Locate the cell with the specified text and output its (X, Y) center coordinate. 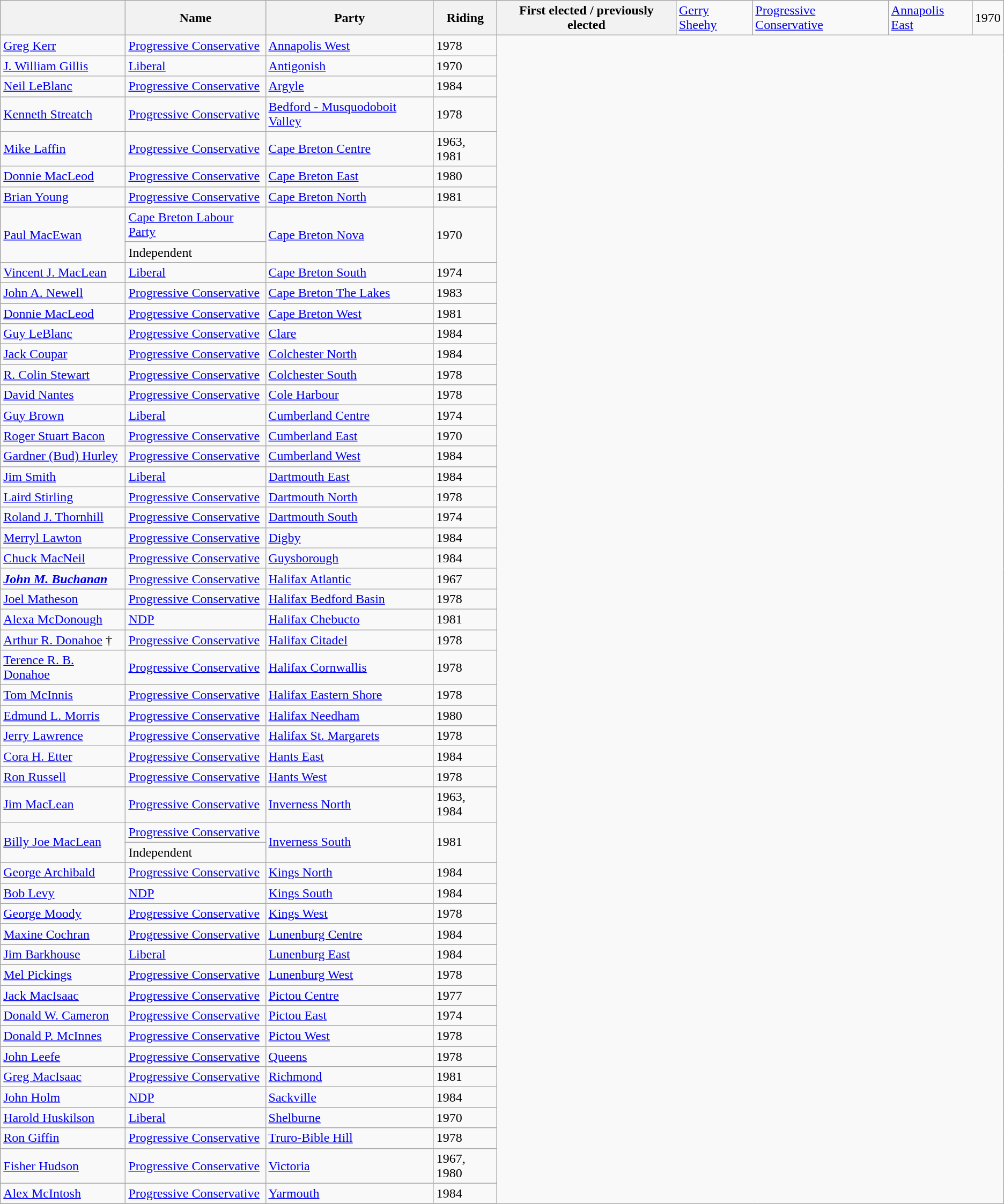
Annapolis East (930, 18)
Edmund L. Morris (63, 716)
Halifax Citadel (350, 640)
Halifax St. Margarets (350, 736)
Alex McIntosh (63, 1193)
Ron Russell (63, 777)
Vincent J. MacLean (63, 272)
Pictou Centre (350, 995)
Clare (350, 334)
Hants West (350, 777)
Donald W. Cameron (63, 1016)
Terence R. B. Donahoe (63, 668)
Jim Smith (63, 477)
Colchester South (350, 375)
Lunenburg West (350, 975)
Riding (465, 18)
Donald P. McInnes (63, 1036)
Roland J. Thornhill (63, 517)
Dartmouth North (350, 497)
Antigonish (350, 66)
Cole Harbour (350, 395)
Greg MacIsaac (63, 1077)
Mel Pickings (63, 975)
George Archibald (63, 873)
1983 (465, 293)
Party (350, 18)
John Holm (63, 1097)
Jack MacIsaac (63, 995)
Cumberland West (350, 456)
Colchester North (350, 354)
Annapolis West (350, 46)
Yarmouth (350, 1193)
Cora H. Etter (63, 756)
Victoria (350, 1165)
Gardner (Bud) Hurley (63, 456)
Jerry Lawrence (63, 736)
Ron Giffin (63, 1138)
Guy LeBlanc (63, 334)
Halifax Cornwallis (350, 668)
R. Colin Stewart (63, 375)
John A. Newell (63, 293)
Halifax Chebucto (350, 619)
Kings South (350, 893)
Dartmouth South (350, 517)
1967, 1980 (465, 1165)
Cape Breton West (350, 314)
Bedford - Musquodoboit Valley (350, 114)
Lunenburg East (350, 954)
Dartmouth East (350, 477)
Cape Breton Nova (350, 235)
Paul MacEwan (63, 235)
Queens (350, 1057)
Halifax Bedford Basin (350, 599)
Harold Huskilson (63, 1118)
Pictou West (350, 1036)
Sackville (350, 1097)
Kenneth Streatch (63, 114)
Jack Coupar (63, 354)
Mike Laffin (63, 149)
1977 (465, 995)
Brian Young (63, 197)
1963, 1981 (465, 149)
Cape Breton North (350, 197)
Joel Matheson (63, 599)
Hants East (350, 756)
Tom McInnis (63, 695)
Halifax Atlantic (350, 578)
George Moody (63, 913)
Cape Breton South (350, 272)
Bob Levy (63, 893)
Maxine Cochran (63, 934)
First elected / previously elected (586, 18)
Guy Brown (63, 415)
Argyle (350, 86)
1963, 1984 (465, 804)
Billy Joe MacLean (63, 842)
Fisher Hudson (63, 1165)
Halifax Eastern Shore (350, 695)
Inverness South (350, 842)
Truro-Bible Hill (350, 1138)
Shelburne (350, 1118)
Cape Breton East (350, 176)
Cape Breton The Lakes (350, 293)
Alexa McDonough (63, 619)
Chuck MacNeil (63, 558)
Arthur R. Donahoe † (63, 640)
Jim Barkhouse (63, 954)
Inverness North (350, 804)
Roger Stuart Bacon (63, 436)
John M. Buchanan (63, 578)
Richmond (350, 1077)
Neil LeBlanc (63, 86)
Name (195, 18)
Merryl Lawton (63, 538)
Guysborough (350, 558)
J. William Gillis (63, 66)
Kings West (350, 913)
Cape Breton Centre (350, 149)
Cumberland Centre (350, 415)
Pictou East (350, 1016)
Greg Kerr (63, 46)
Jim MacLean (63, 804)
1967 (465, 578)
Lunenburg Centre (350, 934)
Cumberland East (350, 436)
Laird Stirling (63, 497)
Kings North (350, 873)
Halifax Needham (350, 716)
David Nantes (63, 395)
Digby (350, 538)
John Leefe (63, 1057)
Cape Breton Labour Party (195, 224)
Gerry Sheehy (714, 18)
